Capture the cell that displays the provided text and extract its [X, Y] central coordinate. 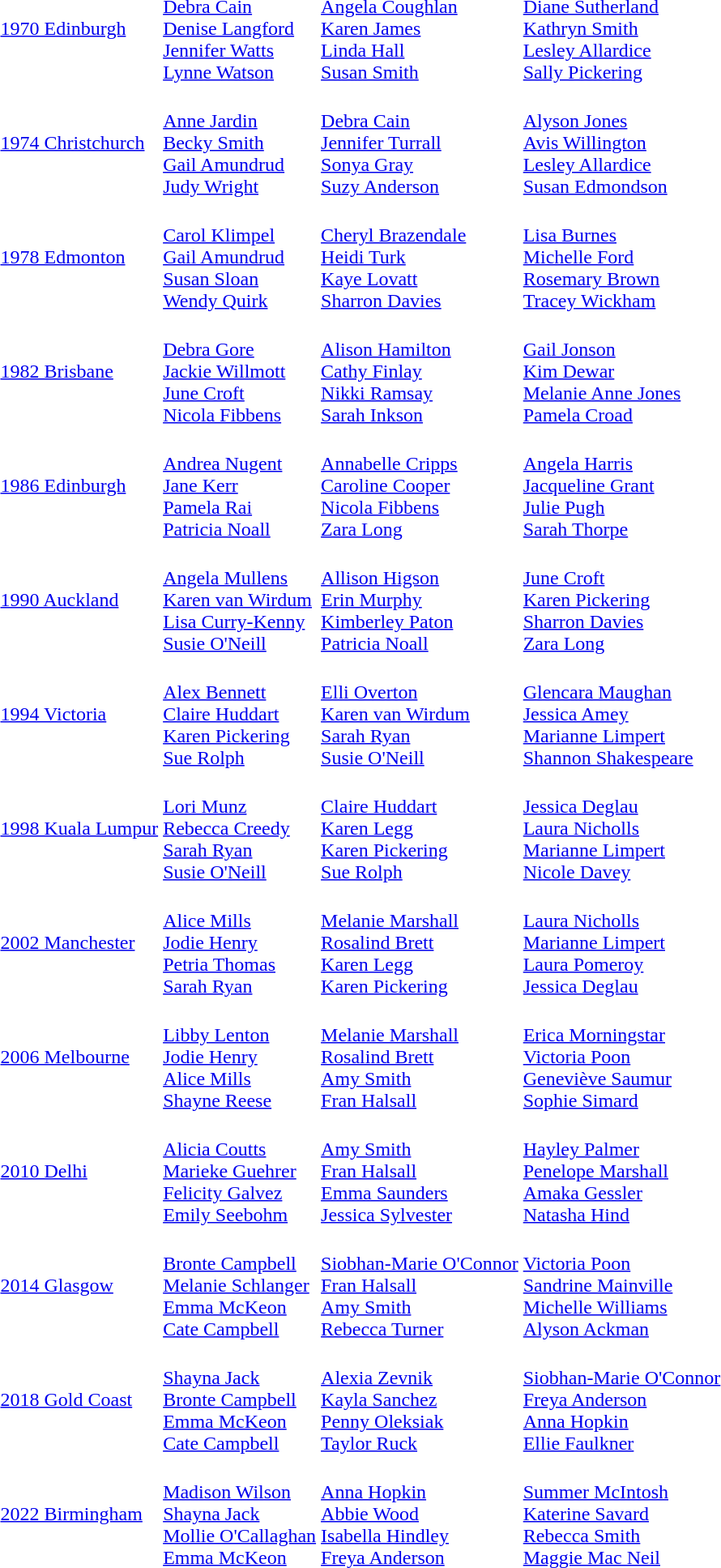
Debra CainJennifer TurrallSonya GraySuzy Anderson [420, 143]
Anne JardinBecky SmithGail AmundrudJudy Wright [240, 143]
Cheryl BrazendaleHeidi TurkKaye LovattSharron Davies [420, 257]
Libby LentonJodie HenryAlice MillsShayne Reese [240, 1057]
Alice MillsJodie HenryPetria ThomasSarah Ryan [240, 942]
Amy SmithFran HalsallEmma SaundersJessica Sylvester [420, 1171]
Alexia ZevnikKayla SanchezPenny OleksiakTaylor Ruck [420, 1399]
Carol KlimpelGail AmundrudSusan SloanWendy Quirk [240, 257]
Annabelle CrippsCaroline CooperNicola FibbensZara Long [420, 485]
Siobhan-Marie O'ConnorFran HalsallAmy SmithRebecca Turner [420, 1285]
Alex Bennett Claire HuddartKaren PickeringSue Rolph [240, 714]
Alison HamiltonCathy FinlayNikki RamsaySarah Inkson [420, 371]
Melanie Marshall Rosalind BrettAmy SmithFran Halsall [420, 1057]
Claire HuddartKaren LeggKaren PickeringSue Rolph [420, 828]
Andrea NugentJane KerrPamela RaiPatricia Noall [240, 485]
Lori MunzRebecca CreedySarah RyanSusie O'Neill [240, 828]
Shayna JackBronte CampbellEmma McKeonCate Campbell [240, 1399]
Elli OvertonKaren van WirdumSarah RyanSusie O'Neill [420, 714]
Alicia CouttsMarieke GuehrerFelicity GalvezEmily Seebohm [240, 1171]
Debra GoreJackie WillmottJune CroftNicola Fibbens [240, 371]
Bronte CampbellMelanie SchlangerEmma McKeonCate Campbell [240, 1285]
Angela MullensKaren van WirdumLisa Curry-KennySusie O'Neill [240, 600]
Melanie MarshallRosalind BrettKaren LeggKaren Pickering [420, 942]
Allison HigsonErin MurphyKimberley PatonPatricia Noall [420, 600]
